For the text-containing cell, return its midpoint in (x, y) coordinate format. 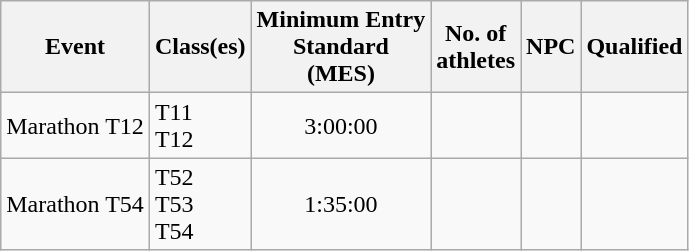
3:00:00 (341, 126)
Marathon T54 (76, 204)
Event (76, 47)
No. ofathletes (476, 47)
Class(es) (200, 47)
1:35:00 (341, 204)
Qualified (634, 47)
T11T12 (200, 126)
T52T53T54 (200, 204)
NPC (551, 47)
Minimum EntryStandard(MES) (341, 47)
Marathon T12 (76, 126)
